Extract the [x, y] coordinate from the center of the cell holding the provided text.  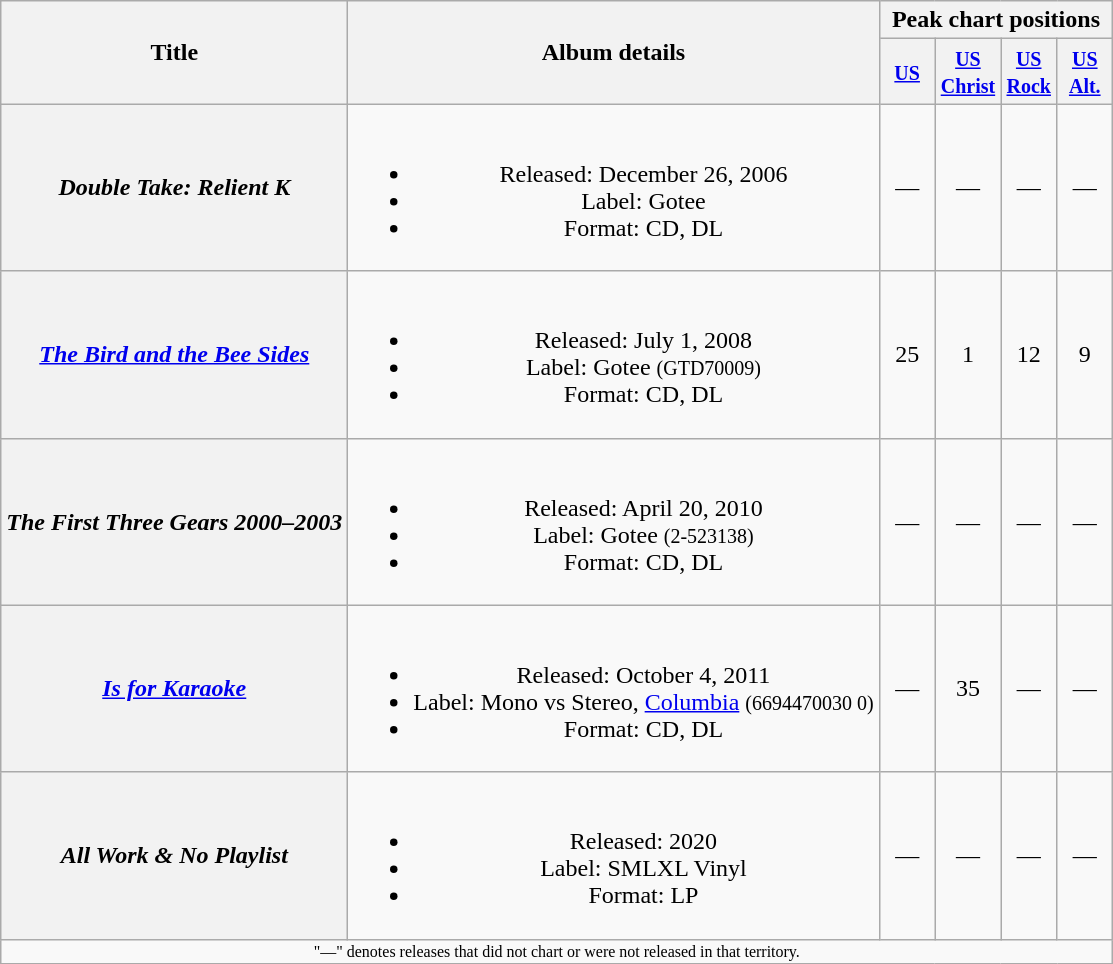
All Work & No Playlist [174, 856]
Album details [614, 52]
The Bird and the Bee Sides [174, 354]
USChrist [968, 72]
35 [968, 688]
Released: July 1, 2008Label: Gotee (GTD70009)Format: CD, DL [614, 354]
Title [174, 52]
1 [968, 354]
Is for Karaoke [174, 688]
Released: April 20, 2010Label: Gotee (2-523138)Format: CD, DL [614, 522]
"—" denotes releases that did not chart or were not released in that territory. [557, 951]
USRock [1029, 72]
Double Take: Relient K [174, 188]
9 [1085, 354]
USAlt. [1085, 72]
Released: December 26, 2006Label: GoteeFormat: CD, DL [614, 188]
The First Three Gears 2000–2003 [174, 522]
12 [1029, 354]
Released: October 4, 2011Label: Mono vs Stereo, Columbia (6694470030 0)Format: CD, DL [614, 688]
Released: 2020Label: SMLXL VinylFormat: LP [614, 856]
US [907, 72]
25 [907, 354]
Peak chart positions [996, 20]
